Return the [x, y] coordinate for the center point of the cell that contains the specified text.  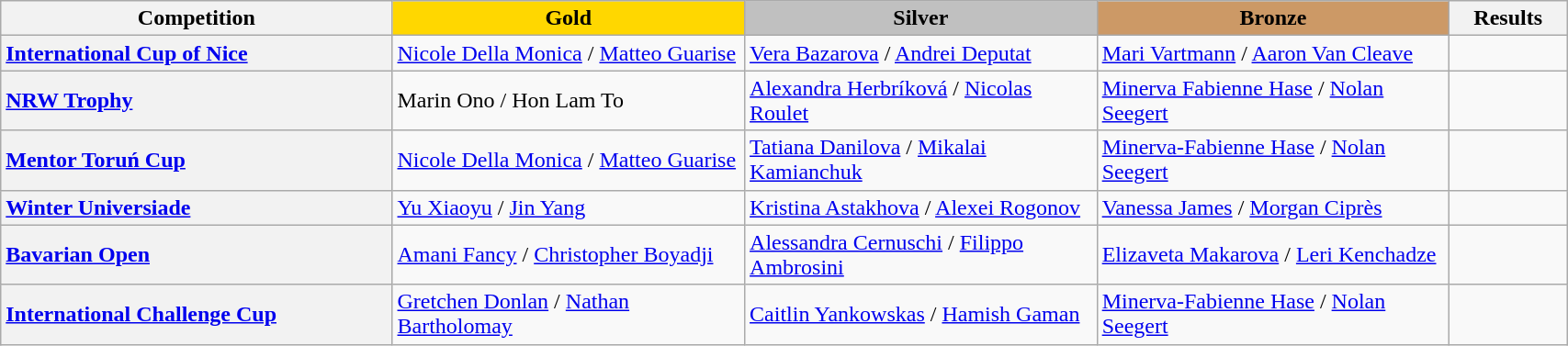
Vera Bazarova / Andrei Deputat [921, 53]
International Challenge Cup [197, 314]
International Cup of Nice [197, 53]
Mentor Toruń Cup [197, 160]
Yu Xiaoyu / Jin Yang [569, 207]
Vanessa James / Morgan Ciprès [1273, 207]
Kristina Astakhova / Alexei Rogonov [921, 207]
Results [1508, 18]
Gretchen Donlan / Nathan Bartholomay [569, 314]
Winter Universiade [197, 207]
Amani Fancy / Christopher Boyadji [569, 255]
Alexandra Herbríková / Nicolas Roulet [921, 101]
Bavarian Open [197, 255]
Mari Vartmann / Aaron Van Cleave [1273, 53]
Elizaveta Makarova / Leri Kenchadze [1273, 255]
Bronze [1273, 18]
Alessandra Cernuschi / Filippo Ambrosini [921, 255]
Gold [569, 18]
Minerva Fabienne Hase / Nolan Seegert [1273, 101]
Silver [921, 18]
Marin Ono / Hon Lam To [569, 101]
Tatiana Danilova / Mikalai Kamianchuk [921, 160]
NRW Trophy [197, 101]
Caitlin Yankowskas / Hamish Gaman [921, 314]
Competition [197, 18]
